Identify which cell holds the provided text, then report its [x, y] central coordinate. 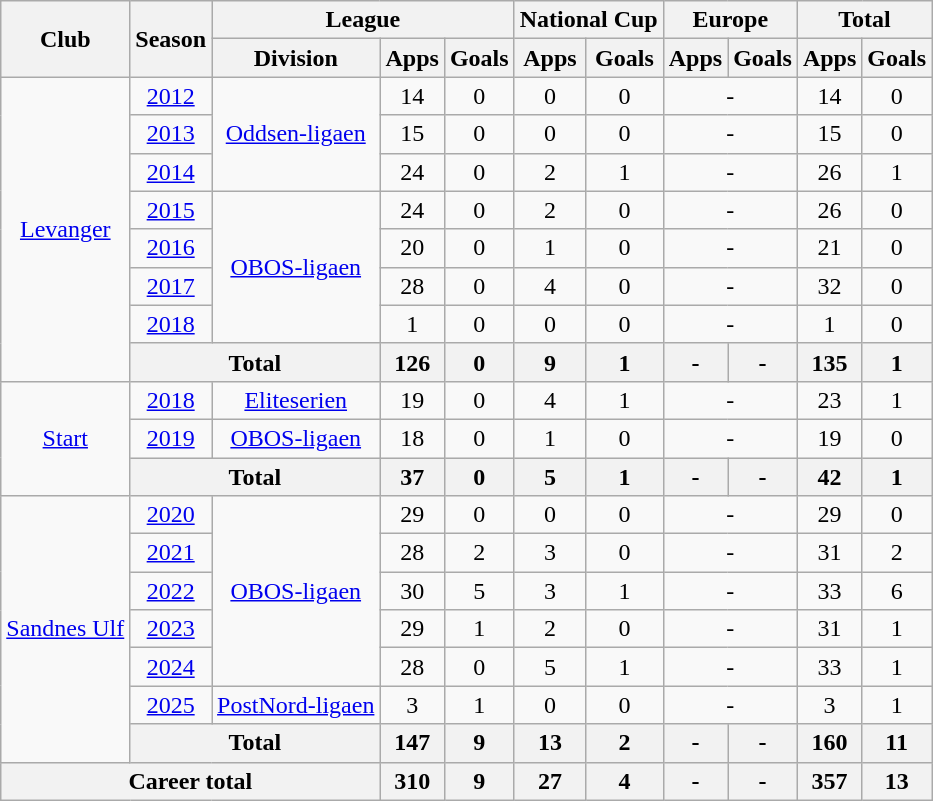
2025 [171, 705]
32 [829, 286]
6 [897, 591]
2012 [171, 96]
126 [412, 362]
Oddsen-ligaen [296, 134]
2014 [171, 172]
23 [829, 400]
League [364, 20]
Division [296, 58]
2015 [171, 210]
Sandnes Ulf [66, 629]
2019 [171, 438]
Start [66, 438]
National Cup [588, 20]
21 [829, 248]
2022 [171, 591]
Career total [190, 781]
Club [66, 39]
357 [829, 781]
PostNord-ligaen [296, 705]
2020 [171, 515]
147 [412, 743]
2013 [171, 134]
2021 [171, 553]
Levanger [66, 229]
Eliteserien [296, 400]
20 [412, 248]
Season [171, 39]
135 [829, 362]
27 [550, 781]
11 [897, 743]
18 [412, 438]
2016 [171, 248]
310 [412, 781]
37 [412, 477]
2023 [171, 629]
160 [829, 743]
30 [412, 591]
2017 [171, 286]
Europe [730, 20]
42 [829, 477]
2024 [171, 667]
